Provide the [X, Y] coordinate of the cell's center where the given text is located.  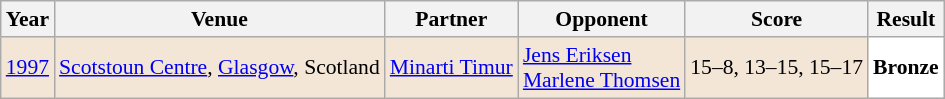
Result [906, 19]
Opponent [602, 19]
Venue [220, 19]
Year [28, 19]
1997 [28, 68]
Scotstoun Centre, Glasgow, Scotland [220, 68]
Score [776, 19]
Partner [452, 19]
Bronze [906, 68]
Minarti Timur [452, 68]
15–8, 13–15, 15–17 [776, 68]
Jens Eriksen Marlene Thomsen [602, 68]
